Capture the cell that displays the provided text and extract its [x, y] central coordinate. 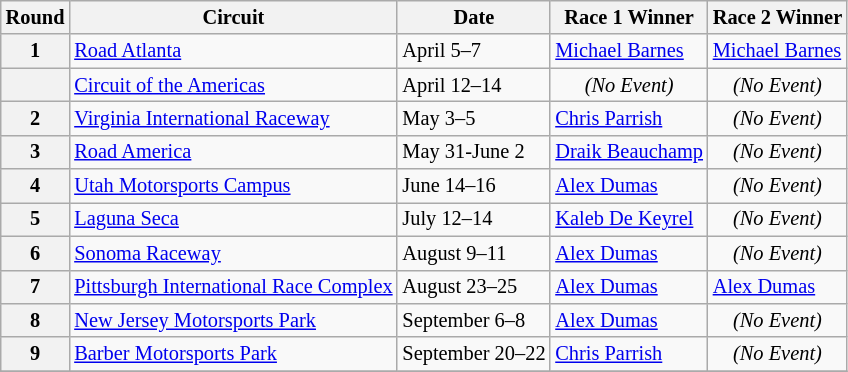
September 6–8 [474, 320]
2 [36, 118]
June 14–16 [474, 186]
Barber Motorsports Park [233, 354]
August 9–11 [474, 253]
July 12–14 [474, 219]
7 [36, 287]
Virginia International Raceway [233, 118]
May 3–5 [474, 118]
8 [36, 320]
6 [36, 253]
5 [36, 219]
Round [36, 17]
New Jersey Motorsports Park [233, 320]
Circuit [233, 17]
1 [36, 51]
3 [36, 152]
September 20–22 [474, 354]
Sonoma Raceway [233, 253]
Circuit of the Americas [233, 85]
Laguna Seca [233, 219]
Pittsburgh International Race Complex [233, 287]
Road America [233, 152]
August 23–25 [474, 287]
May 31-June 2 [474, 152]
Utah Motorsports Campus [233, 186]
Road Atlanta [233, 51]
4 [36, 186]
Draik Beauchamp [628, 152]
Date [474, 17]
Kaleb De Keyrel [628, 219]
Race 1 Winner [628, 17]
9 [36, 354]
Race 2 Winner [778, 17]
April 5–7 [474, 51]
April 12–14 [474, 85]
